Capture the cell that displays the provided text and extract its [X, Y] central coordinate. 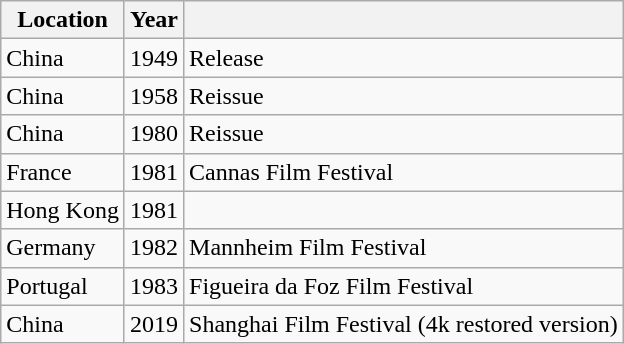
Cannas Film Festival [404, 172]
Mannheim Film Festival [404, 248]
Release [404, 58]
2019 [154, 324]
Portugal [63, 286]
Shanghai Film Festival (4k restored version) [404, 324]
Hong Kong [63, 210]
Germany [63, 248]
1980 [154, 134]
1949 [154, 58]
France [63, 172]
1982 [154, 248]
1983 [154, 286]
Figueira da Foz Film Festival [404, 286]
Year [154, 20]
Location [63, 20]
1958 [154, 96]
